Scan for the cell matching the given text and deliver its [x, y] coordinate at center. 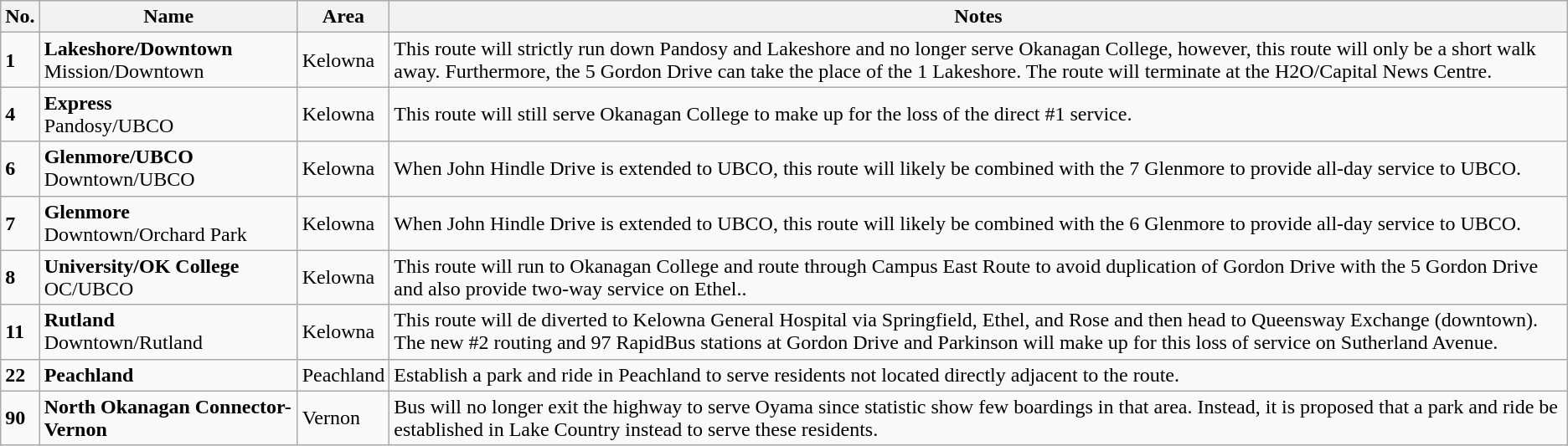
Glenmore/UBCODowntown/UBCO [168, 169]
GlenmoreDowntown/Orchard Park [168, 223]
1 [20, 60]
When John Hindle Drive is extended to UBCO, this route will likely be combined with the 6 Glenmore to provide all-day service to UBCO. [978, 223]
8 [20, 278]
Area [343, 17]
No. [20, 17]
22 [20, 375]
This route will still serve Okanagan College to make up for the loss of the direct #1 service. [978, 114]
North Okanagan Connector-Vernon [168, 418]
4 [20, 114]
University/OK CollegeOC/UBCO [168, 278]
Notes [978, 17]
Establish a park and ride in Peachland to serve residents not located directly adjacent to the route. [978, 375]
ExpressPandosy/UBCO [168, 114]
7 [20, 223]
RutlandDowntown/Rutland [168, 331]
Name [168, 17]
90 [20, 418]
When John Hindle Drive is extended to UBCO, this route will likely be combined with the 7 Glenmore to provide all-day service to UBCO. [978, 169]
11 [20, 331]
Lakeshore/DowntownMission/Downtown [168, 60]
6 [20, 169]
Vernon [343, 418]
